Pinpoint the cell where the given text exists, returning its [x, y] midpoint coordinate. 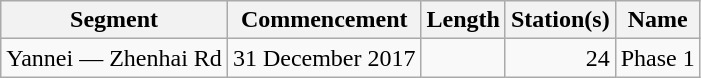
Segment [114, 20]
Yannei — Zhenhai Rd [114, 58]
Name [658, 20]
31 December 2017 [324, 58]
Commencement [324, 20]
24 [560, 58]
Phase 1 [658, 58]
Length [463, 20]
Station(s) [560, 20]
